Capture the cell that displays the provided text and extract its (x, y) central coordinate. 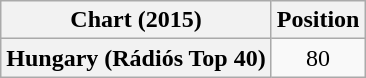
Position (318, 20)
Hungary (Rádiós Top 40) (136, 58)
Chart (2015) (136, 20)
80 (318, 58)
